Provide the [x, y] coordinate of the cell's center where the given text is located.  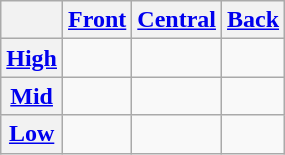
Mid [32, 96]
Low [32, 134]
Back [254, 20]
High [32, 58]
Central [177, 20]
Front [98, 20]
